Return the [x, y] coordinate for the center point of the cell that contains the specified text.  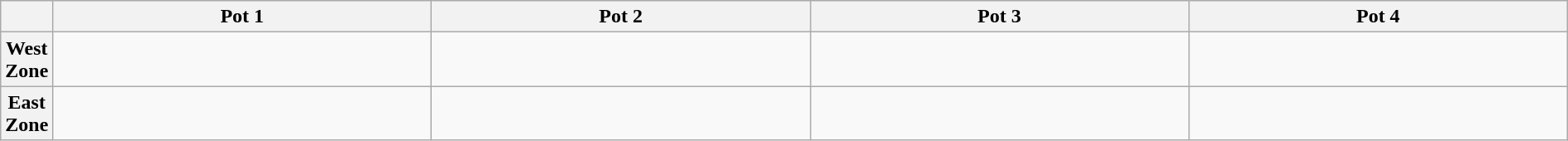
Pot 2 [621, 17]
Pot 3 [1000, 17]
West Zone [26, 60]
Pot 4 [1378, 17]
Pot 1 [242, 17]
East Zone [26, 113]
